Return [X, Y] of the center of cell containing provided text 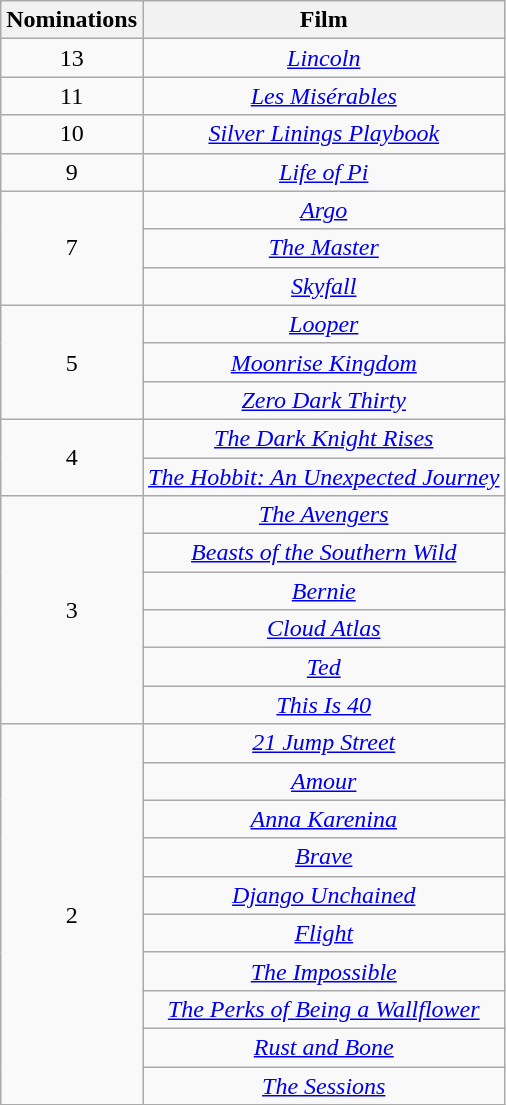
Cloud Atlas [324, 629]
9 [72, 172]
4 [72, 457]
21 Jump Street [324, 743]
Flight [324, 933]
The Avengers [324, 515]
The Dark Knight Rises [324, 438]
The Impossible [324, 971]
Amour [324, 781]
Rust and Bone [324, 1047]
Lincoln [324, 58]
Brave [324, 857]
The Master [324, 248]
11 [72, 96]
Skyfall [324, 286]
Film [324, 20]
Django Unchained [324, 895]
Nominations [72, 20]
Life of Pi [324, 172]
Looper [324, 324]
Beasts of the Southern Wild [324, 553]
13 [72, 58]
Bernie [324, 591]
The Hobbit: An Unexpected Journey [324, 477]
Zero Dark Thirty [324, 400]
This Is 40 [324, 705]
Silver Linings Playbook [324, 134]
2 [72, 914]
The Perks of Being a Wallflower [324, 1009]
Moonrise Kingdom [324, 362]
The Sessions [324, 1085]
7 [72, 248]
Anna Karenina [324, 819]
Les Misérables [324, 96]
Ted [324, 667]
10 [72, 134]
3 [72, 610]
Argo [324, 210]
5 [72, 362]
